Locate the cell with the specified text and output its [X, Y] center coordinate. 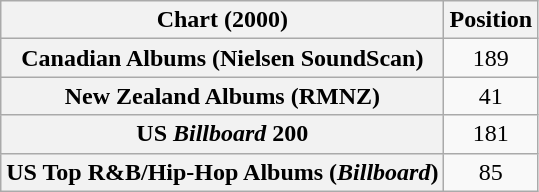
Canadian Albums (Nielsen SoundScan) [222, 58]
Position [491, 20]
85 [491, 172]
US Billboard 200 [222, 134]
US Top R&B/Hip-Hop Albums (Billboard) [222, 172]
41 [491, 96]
189 [491, 58]
New Zealand Albums (RMNZ) [222, 96]
Chart (2000) [222, 20]
181 [491, 134]
